Provide the (X, Y) coordinate of the cell's center where the given text is located.  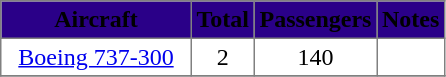
Boeing 737-300 (96, 57)
Aircraft (96, 20)
140 (315, 57)
Notes (411, 20)
Total (222, 20)
Passengers (315, 20)
2 (222, 57)
